Identify which cell holds the provided text, then report its (x, y) central coordinate. 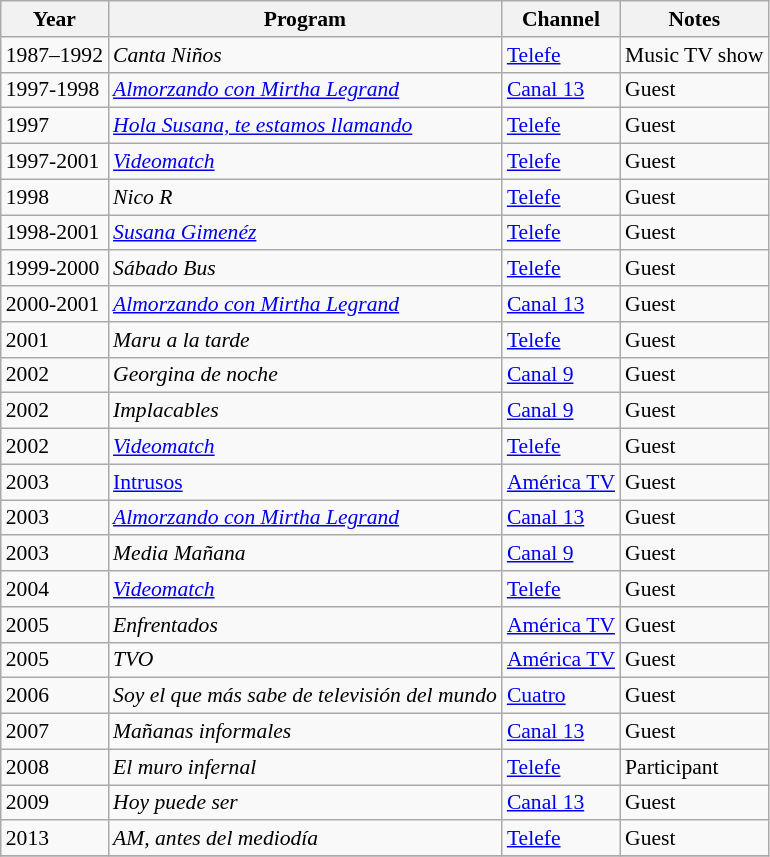
Georgina de noche (305, 375)
Implacables (305, 411)
1998 (54, 197)
Hoy puede ser (305, 803)
Notes (694, 19)
2000-2001 (54, 304)
Enfrentados (305, 625)
2006 (54, 696)
1999-2000 (54, 269)
1997-1998 (54, 90)
Hola Susana, te estamos llamando (305, 126)
Susana Gimenéz (305, 233)
2007 (54, 732)
Program (305, 19)
Mañanas informales (305, 732)
Maru a la tarde (305, 340)
2013 (54, 839)
Canta Niños (305, 55)
AM, antes del mediodía (305, 839)
Participant (694, 767)
Soy el que más sabe de televisión del mundo (305, 696)
1987–1992 (54, 55)
2008 (54, 767)
Media Mañana (305, 554)
Year (54, 19)
1997 (54, 126)
2001 (54, 340)
2004 (54, 589)
Nico R (305, 197)
Intrusos (305, 482)
2009 (54, 803)
Channel (561, 19)
1998-2001 (54, 233)
Music TV show (694, 55)
Sábado Bus (305, 269)
1997-2001 (54, 162)
TVO (305, 660)
El muro infernal (305, 767)
Cuatro (561, 696)
